For the text-containing cell, return its midpoint in (x, y) coordinate format. 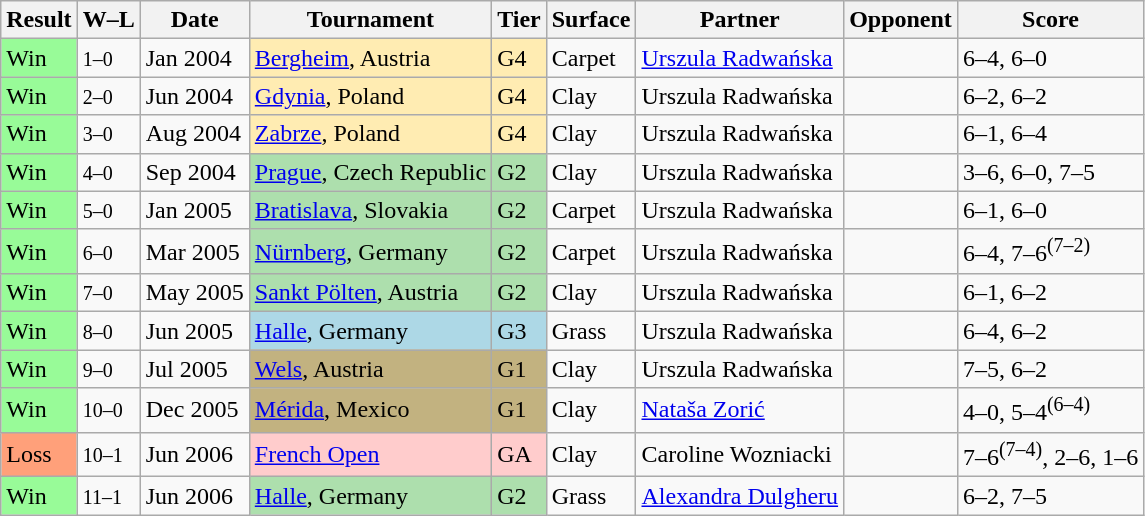
Surface (591, 20)
Dec 2005 (194, 410)
Bergheim, Austria (370, 58)
3–0 (108, 134)
Mérida, Mexico (370, 410)
6–0 (108, 252)
Jun 2004 (194, 96)
Bratislava, Slovakia (370, 210)
Gdynia, Poland (370, 96)
Score (1050, 20)
Caroline Wozniacki (740, 454)
Aug 2004 (194, 134)
Jun 2005 (194, 331)
6–4, 6–0 (1050, 58)
6–1, 6–2 (1050, 293)
Tournament (370, 20)
GA (520, 454)
W–L (108, 20)
Prague, Czech Republic (370, 172)
5–0 (108, 210)
Sankt Pölten, Austria (370, 293)
Result (39, 20)
7–0 (108, 293)
7–5, 6–2 (1050, 369)
10–0 (108, 410)
French Open (370, 454)
Loss (39, 454)
Opponent (901, 20)
11–1 (108, 496)
Wels, Austria (370, 369)
Mar 2005 (194, 252)
4–0 (108, 172)
Tier (520, 20)
Zabrze, Poland (370, 134)
7–6(7–4), 2–6, 1–6 (1050, 454)
Jul 2005 (194, 369)
Nataša Zorić (740, 410)
Date (194, 20)
3–6, 6–0, 7–5 (1050, 172)
6–4, 6–2 (1050, 331)
6–1, 6–0 (1050, 210)
4–0, 5–4(6–4) (1050, 410)
G3 (520, 331)
May 2005 (194, 293)
Jan 2005 (194, 210)
Jan 2004 (194, 58)
6–1, 6–4 (1050, 134)
Alexandra Dulgheru (740, 496)
9–0 (108, 369)
Partner (740, 20)
Nürnberg, Germany (370, 252)
2–0 (108, 96)
1–0 (108, 58)
6–4, 7–6(7–2) (1050, 252)
6–2, 7–5 (1050, 496)
Sep 2004 (194, 172)
10–1 (108, 454)
6–2, 6–2 (1050, 96)
8–0 (108, 331)
